Pinpoint the cell where the given text exists, returning its (X, Y) midpoint coordinate. 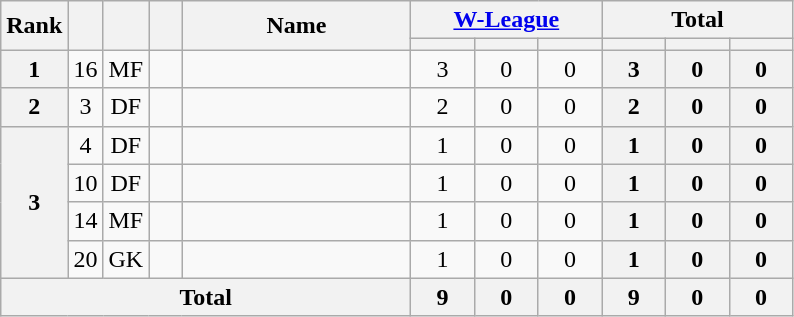
GK (126, 259)
W-League (506, 20)
4 (86, 145)
16 (86, 69)
14 (86, 221)
Rank (34, 26)
Name (296, 26)
10 (86, 183)
20 (86, 259)
